Provide the [x, y] coordinate of the cell's center where the given text is located.  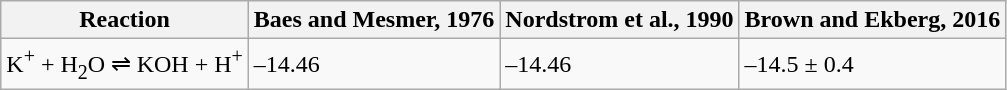
Baes and Mesmer, 1976 [374, 20]
Reaction [125, 20]
–14.5 ± 0.4 [872, 64]
Brown and Ekberg, 2016 [872, 20]
Nordstrom et al., 1990 [620, 20]
K+ + H2O ⇌ KOH + H+ [125, 64]
